Capture the cell that displays the provided text and extract its [X, Y] central coordinate. 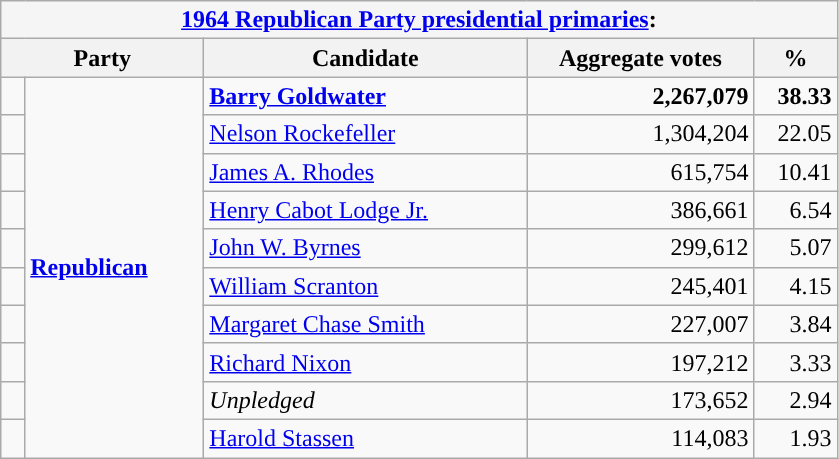
3.84 [796, 324]
299,612 [640, 248]
227,007 [640, 324]
Unpledged [366, 400]
Henry Cabot Lodge Jr. [366, 210]
1964 Republican Party presidential primaries: [419, 20]
173,652 [640, 400]
Candidate [366, 58]
38.33 [796, 96]
James A. Rhodes [366, 172]
William Scranton [366, 286]
6.54 [796, 210]
Republican [114, 268]
% [796, 58]
Aggregate votes [640, 58]
Harold Stassen [366, 438]
5.07 [796, 248]
10.41 [796, 172]
Margaret Chase Smith [366, 324]
245,401 [640, 286]
Nelson Rockefeller [366, 134]
4.15 [796, 286]
2,267,079 [640, 96]
Party [102, 58]
114,083 [640, 438]
Barry Goldwater [366, 96]
22.05 [796, 134]
Richard Nixon [366, 362]
386,661 [640, 210]
John W. Byrnes [366, 248]
2.94 [796, 400]
197,212 [640, 362]
615,754 [640, 172]
1,304,204 [640, 134]
3.33 [796, 362]
1.93 [796, 438]
